Find where the given text appears and provide that cell's center as (X, Y) coordinate. 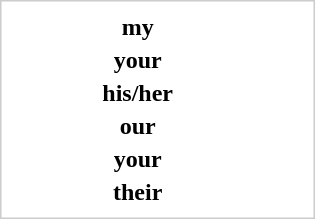
his/her (138, 93)
their (138, 192)
our (138, 126)
my (138, 27)
